Determine the (X, Y) coordinate at the center of the cell enclosing the given text.  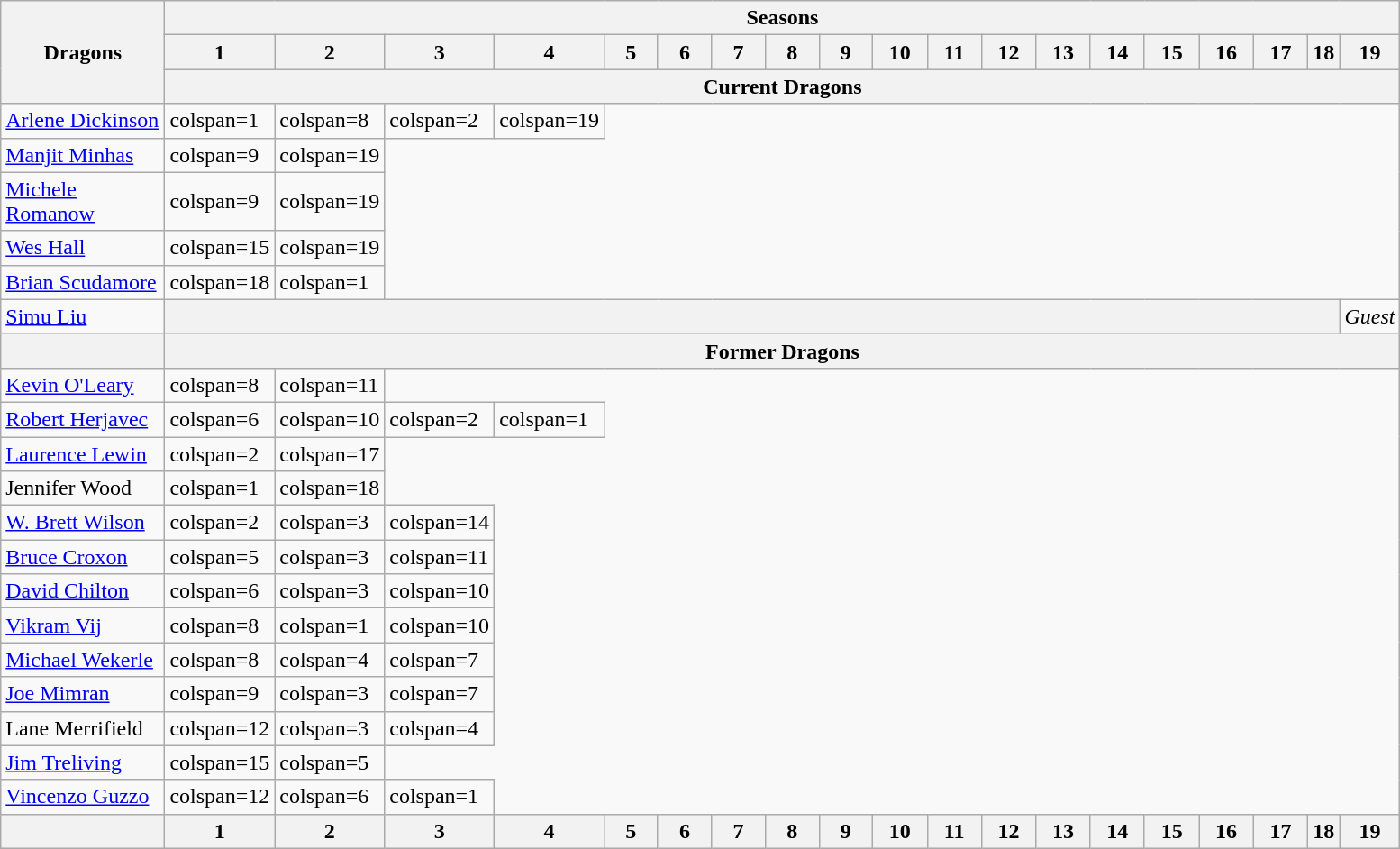
Joe Mimran (83, 694)
Manjit Minhas (83, 155)
Vincenzo Guzzo (83, 797)
Jim Treliving (83, 762)
Lane Merrifield (83, 728)
Bruce Croxon (83, 557)
Arlene Dickinson (83, 121)
Dragons (83, 52)
Current Dragons (782, 87)
Wes Hall (83, 248)
Seasons (782, 18)
colspan=14 (440, 523)
Laurence Lewin (83, 453)
Former Dragons (782, 351)
Jennifer Wood (83, 488)
Robert Herjavec (83, 419)
W. Brett Wilson (83, 523)
David Chilton (83, 591)
Kevin O'Leary (83, 385)
Guest (1369, 316)
Vikram Vij (83, 625)
Brian Scudamore (83, 282)
Michael Wekerle (83, 660)
Michele Romanow (83, 202)
colspan=17 (330, 453)
Simu Liu (83, 316)
